Identify which cell holds the provided text, then report its [X, Y] central coordinate. 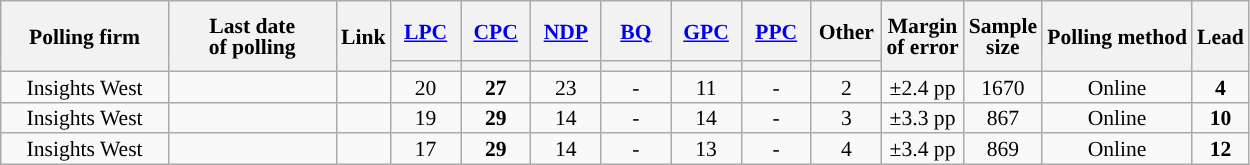
17 [426, 150]
LPC [426, 31]
23 [566, 86]
Last dateof polling [252, 36]
Marginof error [922, 36]
Polling method [1117, 36]
Link [364, 36]
867 [1003, 118]
20 [426, 86]
Polling firm [85, 36]
GPC [706, 31]
Lead [1220, 36]
NDP [566, 31]
1670 [1003, 86]
2 [846, 86]
869 [1003, 150]
19 [426, 118]
±2.4 pp [922, 86]
PPC [776, 31]
BQ [636, 31]
27 [496, 86]
12 [1220, 150]
CPC [496, 31]
Other [846, 31]
13 [706, 150]
11 [706, 86]
±3.3 pp [922, 118]
±3.4 pp [922, 150]
3 [846, 118]
10 [1220, 118]
Samplesize [1003, 36]
